Locate the cell with the specified text and output its (x, y) center coordinate. 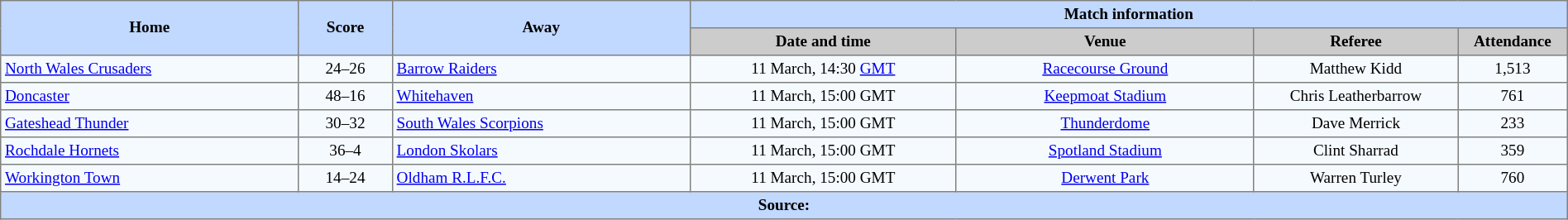
36–4 (346, 151)
Rochdale Hornets (150, 151)
Dave Merrick (1355, 124)
North Wales Crusaders (150, 69)
Doncaster (150, 96)
Barrow Raiders (541, 69)
Match information (1128, 15)
Gateshead Thunder (150, 124)
Workington Town (150, 179)
Oldham R.L.F.C. (541, 179)
Referee (1355, 41)
Spotland Stadium (1105, 151)
Score (346, 28)
Keepmoat Stadium (1105, 96)
761 (1513, 96)
Whitehaven (541, 96)
Chris Leatherbarrow (1355, 96)
Derwent Park (1105, 179)
Venue (1105, 41)
Date and time (823, 41)
Racecourse Ground (1105, 69)
Thunderdome (1105, 124)
South Wales Scorpions (541, 124)
Matthew Kidd (1355, 69)
24–26 (346, 69)
11 March, 14:30 GMT (823, 69)
48–16 (346, 96)
14–24 (346, 179)
1,513 (1513, 69)
Away (541, 28)
233 (1513, 124)
Warren Turley (1355, 179)
30–32 (346, 124)
London Skolars (541, 151)
760 (1513, 179)
Attendance (1513, 41)
Source: (784, 205)
359 (1513, 151)
Clint Sharrad (1355, 151)
Home (150, 28)
